Provide the [X, Y] coordinate of the cell's center where the given text is located.  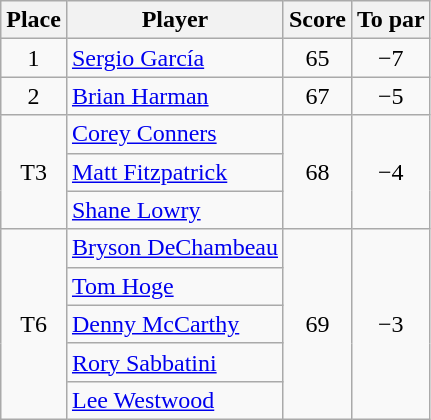
−5 [390, 96]
Corey Conners [174, 134]
Denny McCarthy [174, 324]
69 [317, 324]
T6 [34, 324]
To par [390, 20]
Score [317, 20]
−7 [390, 58]
Brian Harman [174, 96]
Lee Westwood [174, 400]
1 [34, 58]
68 [317, 172]
T3 [34, 172]
Bryson DeChambeau [174, 248]
Sergio García [174, 58]
67 [317, 96]
2 [34, 96]
−3 [390, 324]
Place [34, 20]
Shane Lowry [174, 210]
Matt Fitzpatrick [174, 172]
65 [317, 58]
Player [174, 20]
Rory Sabbatini [174, 362]
−4 [390, 172]
Tom Hoge [174, 286]
